Return the [x, y] coordinate for the center point of the cell that contains the specified text.  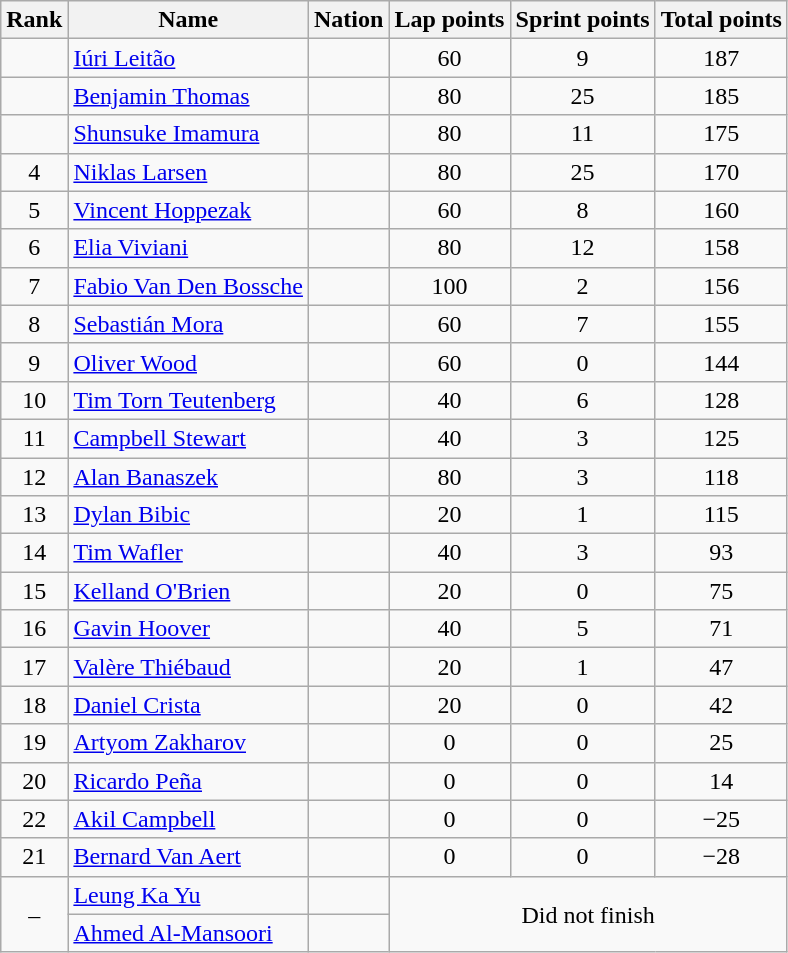
Leung Ka Yu [188, 895]
21 [34, 857]
Did not finish [588, 914]
Tim Torn Teutenberg [188, 400]
144 [721, 362]
Name [188, 20]
125 [721, 438]
Vincent Hoppezak [188, 210]
Gavin Hoover [188, 629]
17 [34, 667]
Total points [721, 20]
170 [721, 172]
100 [450, 286]
Iúri Leitão [188, 58]
13 [34, 515]
Artyom Zakharov [188, 743]
156 [721, 286]
Ricardo Peña [188, 781]
4 [34, 172]
– [34, 914]
22 [34, 819]
Niklas Larsen [188, 172]
Tim Wafler [188, 553]
175 [721, 134]
Bernard Van Aert [188, 857]
160 [721, 210]
128 [721, 400]
Lap points [450, 20]
19 [34, 743]
Sebastián Mora [188, 324]
Kelland O'Brien [188, 591]
10 [34, 400]
Sprint points [582, 20]
2 [582, 286]
Dylan Bibic [188, 515]
93 [721, 553]
Valère Thiébaud [188, 667]
−28 [721, 857]
Oliver Wood [188, 362]
Campbell Stewart [188, 438]
118 [721, 477]
Nation [348, 20]
18 [34, 705]
42 [721, 705]
15 [34, 591]
Alan Banaszek [188, 477]
71 [721, 629]
Daniel Crista [188, 705]
47 [721, 667]
Ahmed Al-Mansoori [188, 933]
185 [721, 96]
Fabio Van Den Bossche [188, 286]
Benjamin Thomas [188, 96]
Rank [34, 20]
155 [721, 324]
Elia Viviani [188, 248]
115 [721, 515]
16 [34, 629]
Shunsuke Imamura [188, 134]
158 [721, 248]
75 [721, 591]
Akil Campbell [188, 819]
−25 [721, 819]
187 [721, 58]
